Capture the cell that displays the provided text and extract its (x, y) central coordinate. 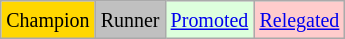
Relegated (300, 20)
Runner (130, 20)
Promoted (210, 20)
Champion (48, 20)
